Locate the cell with the specified text and output its (x, y) center coordinate. 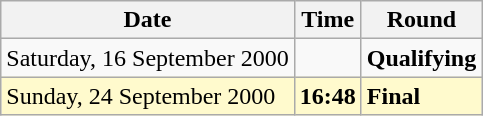
Round (421, 20)
Qualifying (421, 58)
Date (148, 20)
Time (328, 20)
16:48 (328, 96)
Saturday, 16 September 2000 (148, 58)
Final (421, 96)
Sunday, 24 September 2000 (148, 96)
